From the cell containing the given text, extract its center point as [X, Y] coordinate. 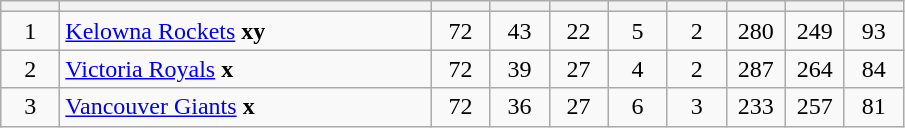
84 [874, 69]
93 [874, 31]
6 [638, 107]
287 [756, 69]
1 [30, 31]
257 [814, 107]
280 [756, 31]
Victoria Royals x [246, 69]
36 [520, 107]
Vancouver Giants x [246, 107]
249 [814, 31]
Kelowna Rockets xy [246, 31]
264 [814, 69]
81 [874, 107]
4 [638, 69]
22 [578, 31]
39 [520, 69]
5 [638, 31]
233 [756, 107]
43 [520, 31]
